Detect which cell encompasses the target text, then output its [X, Y] center coordinate. 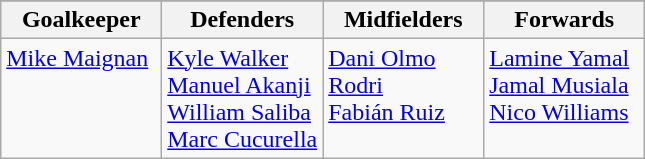
Lamine Yamal Jamal Musiala Nico Williams [564, 98]
Dani Olmo Rodri Fabián Ruiz [404, 98]
Defenders [242, 20]
Goalkeeper [82, 20]
Midfielders [404, 20]
Forwards [564, 20]
Mike Maignan [82, 98]
Kyle Walker Manuel Akanji William Saliba Marc Cucurella [242, 98]
